Provide the (X, Y) coordinate of the cell's center where the given text is located.  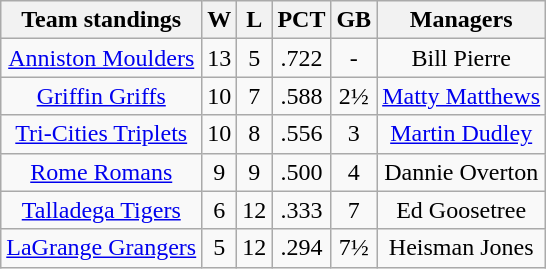
L (254, 20)
Rome Romans (102, 172)
- (354, 58)
.500 (302, 172)
Martin Dudley (462, 134)
W (220, 20)
Matty Matthews (462, 96)
Ed Goosetree (462, 210)
GB (354, 20)
13 (220, 58)
7½ (354, 248)
.556 (302, 134)
6 (220, 210)
Griffin Griffs (102, 96)
Heisman Jones (462, 248)
2½ (354, 96)
.588 (302, 96)
8 (254, 134)
Managers (462, 20)
.722 (302, 58)
Anniston Moulders (102, 58)
Talladega Tigers (102, 210)
3 (354, 134)
.294 (302, 248)
4 (354, 172)
Dannie Overton (462, 172)
PCT (302, 20)
Team standings (102, 20)
LaGrange Grangers (102, 248)
Bill Pierre (462, 58)
Tri-Cities Triplets (102, 134)
.333 (302, 210)
